Capture the cell that displays the provided text and extract its (X, Y) central coordinate. 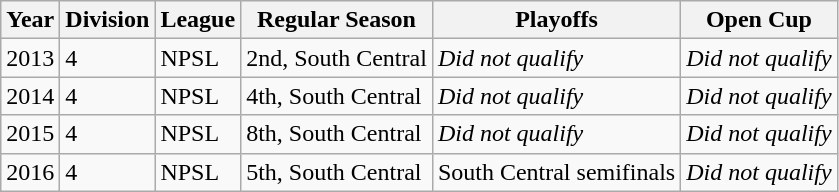
South Central semifinals (556, 172)
Regular Season (337, 20)
2014 (30, 96)
2015 (30, 134)
Year (30, 20)
5th, South Central (337, 172)
2016 (30, 172)
2013 (30, 58)
League (198, 20)
Division (108, 20)
2nd, South Central (337, 58)
Open Cup (759, 20)
4th, South Central (337, 96)
Playoffs (556, 20)
8th, South Central (337, 134)
